Search for the cell housing the specified text and yield its (X, Y) center coordinate. 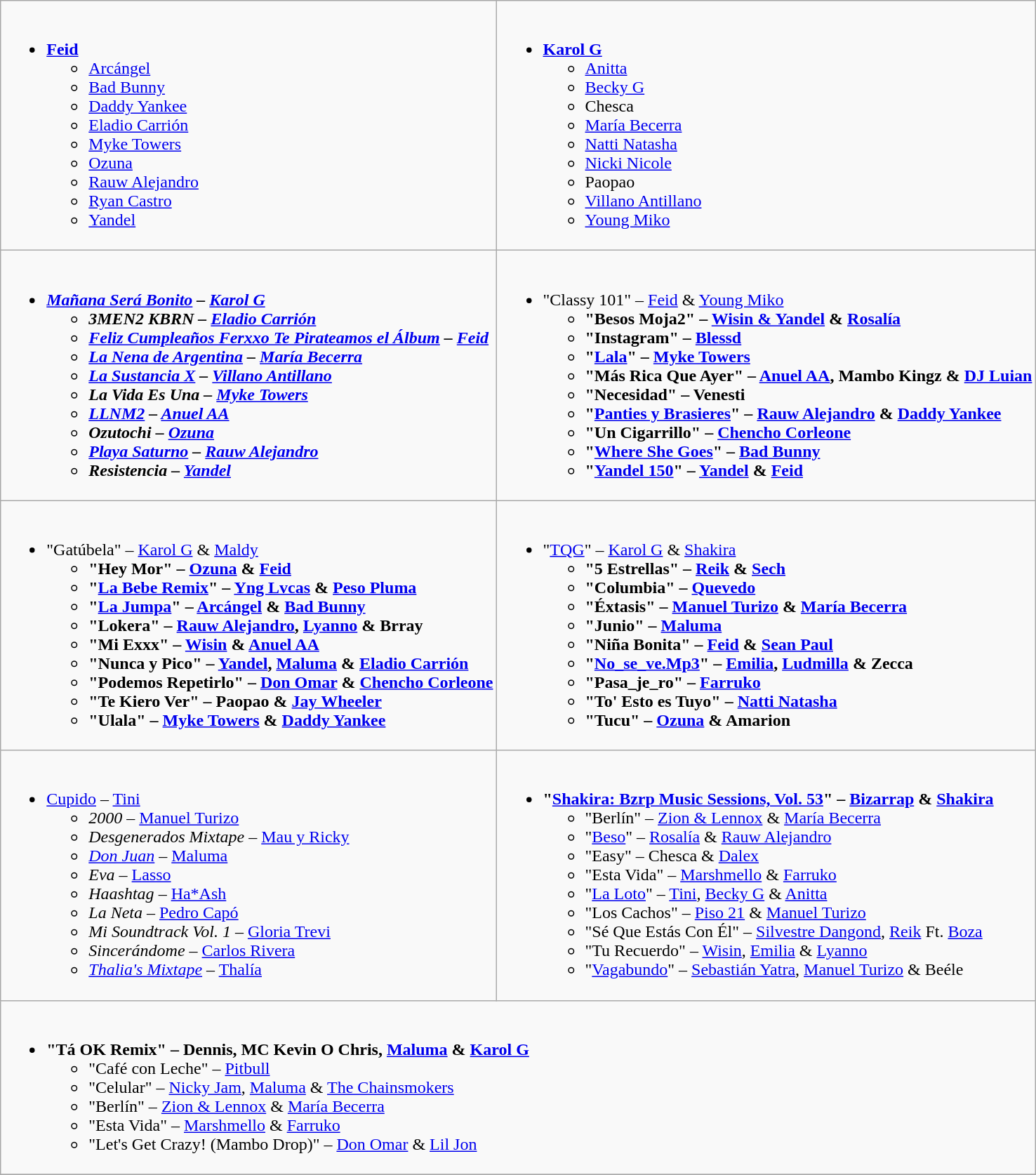
FeidArcángelBad BunnyDaddy YankeeEladio CarriónMyke TowersOzunaRauw AlejandroRyan CastroYandel (248, 126)
Karol GAnittaBecky GChescaMaría BecerraNatti NatashaNicki NicolePaopaoVillano AntillanoYoung Miko (766, 126)
